Provide the [x, y] coordinate of the cell's center where the given text is located.  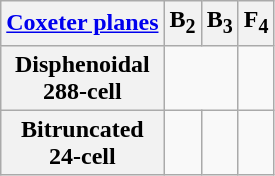
B2 [182, 23]
F4 [256, 23]
Coxeter planes [82, 23]
B3 [220, 23]
Bitruncated24-cell [82, 142]
Disphenoidal288-cell [82, 78]
